Find where the given text appears and provide that cell's center as (X, Y) coordinate. 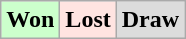
Draw (150, 20)
Won (30, 20)
Lost (88, 20)
